Extract the (X, Y) coordinate from the center of the cell holding the provided text.  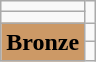
Bronze (43, 42)
